Determine the [X, Y] coordinate at the center of the cell enclosing the given text.  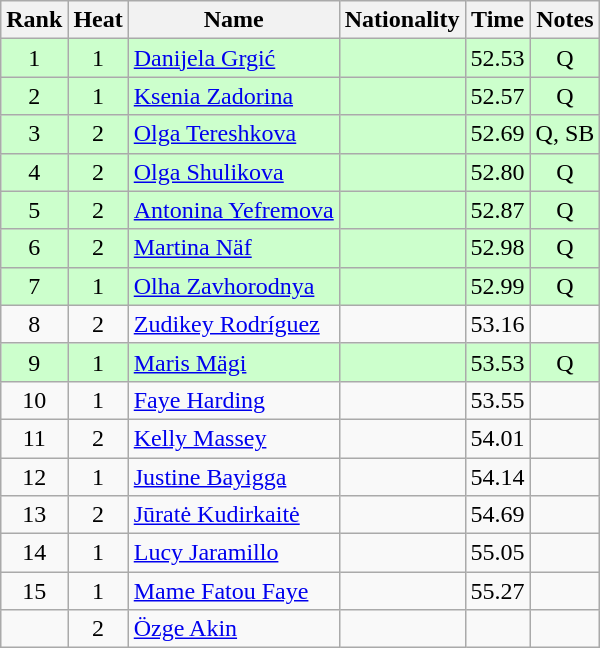
Faye Harding [234, 400]
54.69 [498, 515]
52.53 [498, 58]
6 [34, 248]
Nationality [402, 20]
9 [34, 362]
13 [34, 515]
Olga Tereshkova [234, 134]
52.99 [498, 286]
10 [34, 400]
Lucy Jaramillo [234, 553]
12 [34, 477]
54.01 [498, 438]
Antonina Yefremova [234, 210]
Time [498, 20]
Kelly Massey [234, 438]
Mame Fatou Faye [234, 591]
53.16 [498, 324]
Martina Näf [234, 248]
52.80 [498, 172]
7 [34, 286]
Olha Zavhorodnya [234, 286]
11 [34, 438]
Maris Mägi [234, 362]
5 [34, 210]
Jūratė Kudirkaitė [234, 515]
4 [34, 172]
15 [34, 591]
Notes [565, 20]
Zudikey Rodríguez [234, 324]
52.87 [498, 210]
53.55 [498, 400]
52.98 [498, 248]
8 [34, 324]
3 [34, 134]
Özge Akin [234, 629]
52.57 [498, 96]
Danijela Grgić [234, 58]
Q, SB [565, 134]
14 [34, 553]
Name [234, 20]
54.14 [498, 477]
Ksenia Zadorina [234, 96]
55.05 [498, 553]
Heat [98, 20]
52.69 [498, 134]
Rank [34, 20]
55.27 [498, 591]
Justine Bayigga [234, 477]
Olga Shulikova [234, 172]
53.53 [498, 362]
